Identify which cell holds the provided text, then report its (x, y) central coordinate. 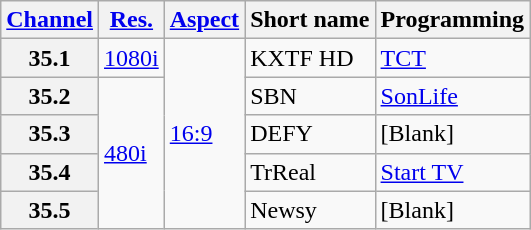
Newsy (310, 210)
480i (132, 153)
35.4 (50, 172)
Short name (310, 20)
35.2 (50, 96)
SonLife (452, 96)
DEFY (310, 134)
Res. (132, 20)
35.1 (50, 58)
KXTF HD (310, 58)
Start TV (452, 172)
TrReal (310, 172)
35.3 (50, 134)
1080i (132, 58)
SBN (310, 96)
TCT (452, 58)
Programming (452, 20)
Aspect (204, 20)
16:9 (204, 134)
Channel (50, 20)
35.5 (50, 210)
